For the text-containing cell, return its midpoint in [x, y] coordinate format. 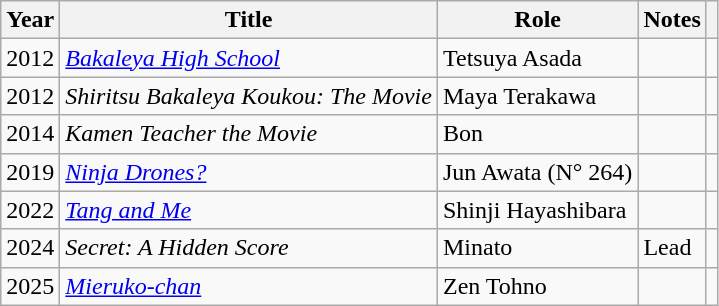
2022 [30, 210]
2025 [30, 286]
Year [30, 20]
Role [537, 20]
Bon [537, 134]
Ninja Drones? [249, 172]
Bakaleya High School [249, 58]
2014 [30, 134]
Notes [672, 20]
2024 [30, 248]
Kamen Teacher the Movie [249, 134]
Shinji Hayashibara [537, 210]
Tetsuya Asada [537, 58]
2019 [30, 172]
Tang and Me [249, 210]
Maya Terakawa [537, 96]
Jun Awata (N° 264) [537, 172]
Minato [537, 248]
Zen Tohno [537, 286]
Mieruko-chan [249, 286]
Shiritsu Bakaleya Koukou: The Movie [249, 96]
Lead [672, 248]
Title [249, 20]
Secret: A Hidden Score [249, 248]
